Extract the [x, y] coordinate from the center of the cell holding the provided text.  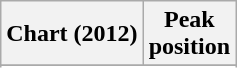
Chart (2012) [72, 34]
Peakposition [189, 34]
